Scan for the cell matching the given text and deliver its [x, y] coordinate at center. 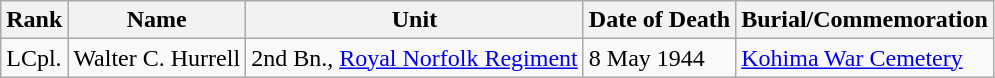
Name [157, 20]
2nd Bn., Royal Norfolk Regiment [415, 58]
Walter C. Hurrell [157, 58]
Unit [415, 20]
Date of Death [659, 20]
Burial/Commemoration [865, 20]
Kohima War Cemetery [865, 58]
8 May 1944 [659, 58]
LCpl. [34, 58]
Rank [34, 20]
